Identify which cell holds the provided text, then report its (X, Y) central coordinate. 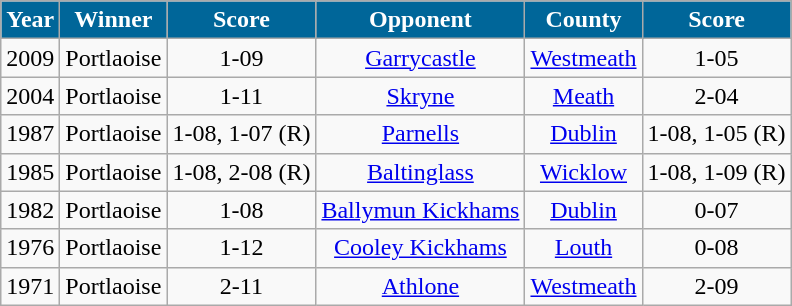
Year (30, 20)
2-11 (242, 286)
0-08 (716, 248)
1976 (30, 248)
2009 (30, 58)
Garrycastle (420, 58)
Baltinglass (420, 172)
1-05 (716, 58)
2-09 (716, 286)
Louth (584, 248)
1-08, 1-07 (R) (242, 134)
Cooley Kickhams (420, 248)
Winner (114, 20)
Parnells (420, 134)
1-12 (242, 248)
County (584, 20)
1982 (30, 210)
1-09 (242, 58)
0-07 (716, 210)
1-08, 2-08 (R) (242, 172)
1987 (30, 134)
1-11 (242, 96)
1-08, 1-05 (R) (716, 134)
Meath (584, 96)
Skryne (420, 96)
1-08 (242, 210)
Ballymun Kickhams (420, 210)
2004 (30, 96)
1-08, 1-09 (R) (716, 172)
1971 (30, 286)
2-04 (716, 96)
Wicklow (584, 172)
Athlone (420, 286)
Opponent (420, 20)
1985 (30, 172)
